From the cell containing the given text, extract its center point as [x, y] coordinate. 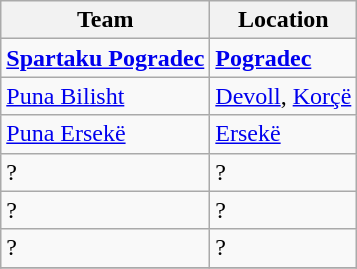
Puna Bilisht [106, 96]
Devoll, Korçë [284, 96]
Location [284, 20]
Pogradec [284, 58]
Team [106, 20]
Ersekë [284, 134]
Spartaku Pogradec [106, 58]
Puna Ersekë [106, 134]
